For the text-containing cell, return its midpoint in (x, y) coordinate format. 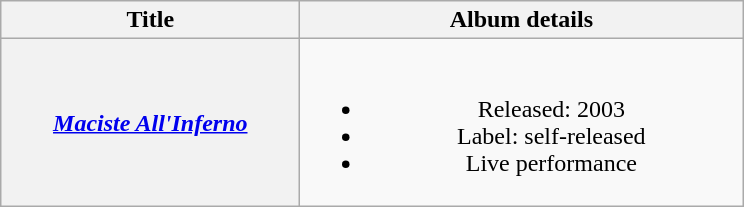
Title (150, 20)
Album details (522, 20)
Released: 2003Label: self-releasedLive performance (522, 122)
Maciste All'Inferno (150, 122)
